Provide the [X, Y] coordinate of the cell's center where the given text is located.  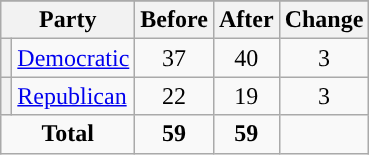
37 [174, 58]
Total [68, 134]
Democratic [74, 58]
22 [174, 96]
Before [174, 20]
Party [68, 20]
Change [324, 20]
40 [246, 58]
Republican [74, 96]
After [246, 20]
19 [246, 96]
